Find where the given text appears and provide that cell's center as (x, y) coordinate. 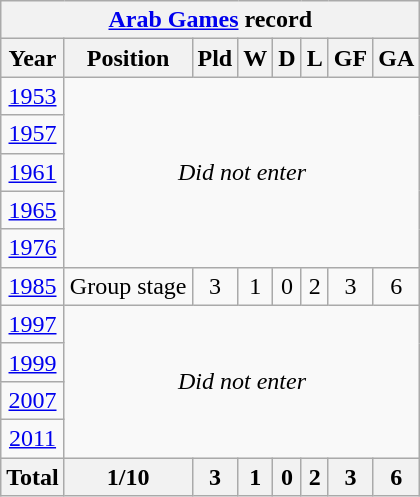
2007 (33, 400)
D (287, 58)
1997 (33, 324)
Group stage (128, 286)
1961 (33, 172)
Position (128, 58)
Year (33, 58)
W (256, 58)
2011 (33, 438)
1/10 (128, 477)
1965 (33, 210)
1957 (33, 134)
1976 (33, 248)
Arab Games record (210, 20)
1953 (33, 96)
1985 (33, 286)
Total (33, 477)
1999 (33, 362)
GF (350, 58)
L (314, 58)
GA (396, 58)
Pld (215, 58)
